Pinpoint the cell where the given text exists, returning its [x, y] midpoint coordinate. 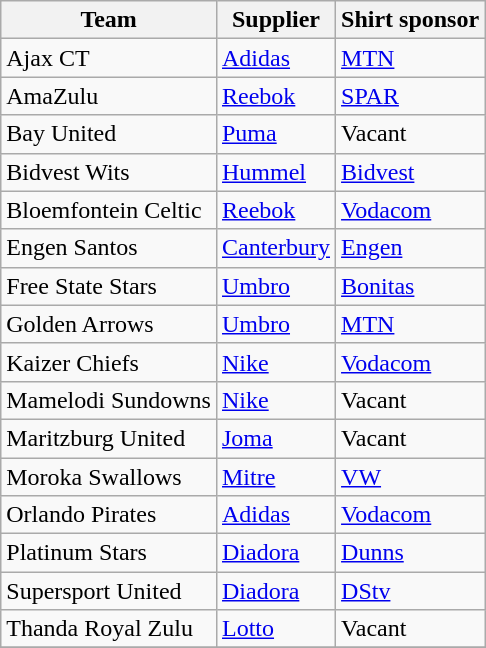
Bay United [109, 134]
Bidvest Wits [109, 172]
Orlando Pirates [109, 515]
Canterbury [276, 248]
SPAR [410, 96]
Team [109, 20]
Shirt sponsor [410, 20]
Mamelodi Sundowns [109, 400]
Platinum Stars [109, 553]
Mitre [276, 477]
Thanda Royal Zulu [109, 629]
Free State Stars [109, 286]
Puma [276, 134]
Hummel [276, 172]
Bidvest [410, 172]
DStv [410, 591]
Lotto [276, 629]
Dunns [410, 553]
Bonitas [410, 286]
VW [410, 477]
Engen Santos [109, 248]
Moroka Swallows [109, 477]
Engen [410, 248]
Maritzburg United [109, 438]
Supplier [276, 20]
Ajax CT [109, 58]
AmaZulu [109, 96]
Kaizer Chiefs [109, 362]
Joma [276, 438]
Bloemfontein Celtic [109, 210]
Supersport United [109, 591]
Golden Arrows [109, 324]
